Locate the cell with the specified text and output its (X, Y) center coordinate. 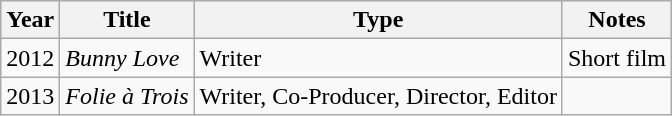
Writer, Co-Producer, Director, Editor (378, 96)
2013 (30, 96)
Writer (378, 58)
Short film (616, 58)
2012 (30, 58)
Bunny Love (127, 58)
Title (127, 20)
Year (30, 20)
Type (378, 20)
Folie à Trois (127, 96)
Notes (616, 20)
